For the text-containing cell, return its midpoint in (x, y) coordinate format. 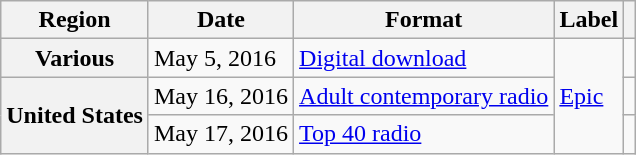
May 17, 2016 (220, 134)
Adult contemporary radio (424, 96)
Format (424, 20)
United States (75, 115)
Top 40 radio (424, 134)
Region (75, 20)
Digital download (424, 58)
May 16, 2016 (220, 96)
Date (220, 20)
Various (75, 58)
Epic (589, 96)
Label (589, 20)
May 5, 2016 (220, 58)
